For the text-containing cell, return its midpoint in (x, y) coordinate format. 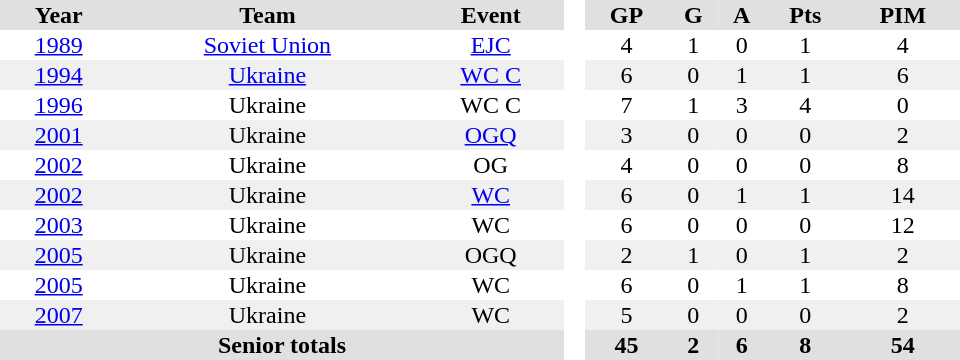
54 (903, 345)
Team (267, 15)
Year (58, 15)
14 (903, 195)
2007 (58, 315)
G (693, 15)
5 (627, 315)
2001 (58, 135)
45 (627, 345)
1994 (58, 75)
Pts (806, 15)
2003 (58, 225)
PIM (903, 15)
1989 (58, 45)
Senior totals (282, 345)
EJC (490, 45)
Soviet Union (267, 45)
Event (490, 15)
OG (490, 165)
12 (903, 225)
GP (627, 15)
A (742, 15)
7 (627, 105)
1996 (58, 105)
